Capture the cell that displays the provided text and extract its [X, Y] central coordinate. 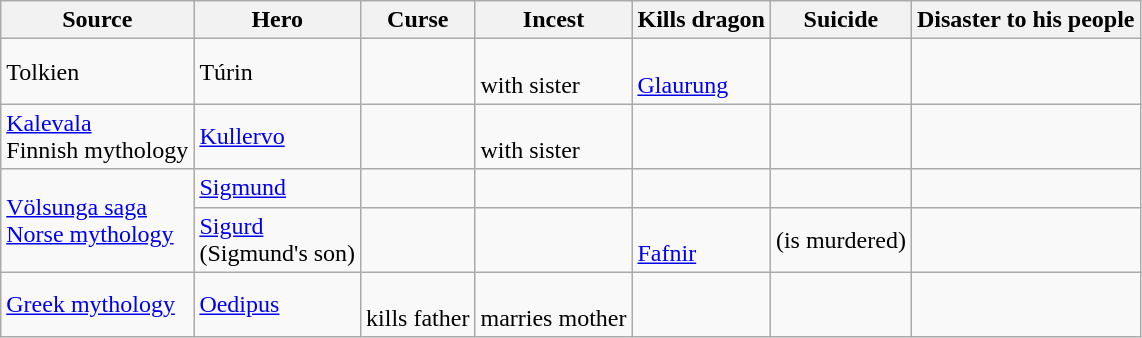
Source [98, 20]
Glaurung [701, 72]
Túrin [278, 72]
Oedipus [278, 304]
Suicide [840, 20]
Disaster to his people [1026, 20]
marries mother [554, 304]
Sigurd(Sigmund's son) [278, 240]
Tolkien [98, 72]
Curse [418, 20]
Fafnir [701, 240]
Incest [554, 20]
Greek mythology [98, 304]
(is murdered) [840, 240]
Kullervo [278, 136]
Sigmund [278, 188]
KalevalaFinnish mythology [98, 136]
Hero [278, 20]
Kills dragon [701, 20]
kills father [418, 304]
Völsunga sagaNorse mythology [98, 220]
